Search for the cell housing the specified text and yield its [x, y] center coordinate. 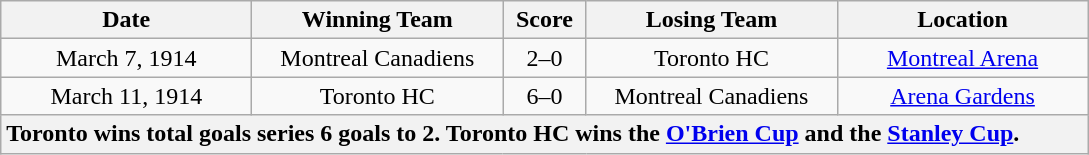
Date [126, 20]
Toronto wins total goals series 6 goals to 2. Toronto HC wins the O'Brien Cup and the Stanley Cup. [544, 134]
Score [544, 20]
Arena Gardens [962, 96]
2–0 [544, 58]
Winning Team [378, 20]
March 7, 1914 [126, 58]
March 11, 1914 [126, 96]
Losing Team [712, 20]
Montreal Arena [962, 58]
6–0 [544, 96]
Location [962, 20]
